Identify which cell holds the provided text, then report its (x, y) central coordinate. 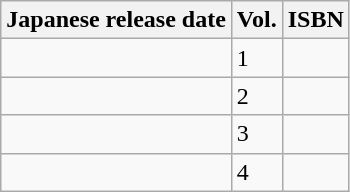
ISBN (316, 20)
Japanese release date (116, 20)
4 (256, 172)
1 (256, 58)
2 (256, 96)
Vol. (256, 20)
3 (256, 134)
